Return the (X, Y) coordinate for the center point of the cell that contains the specified text.  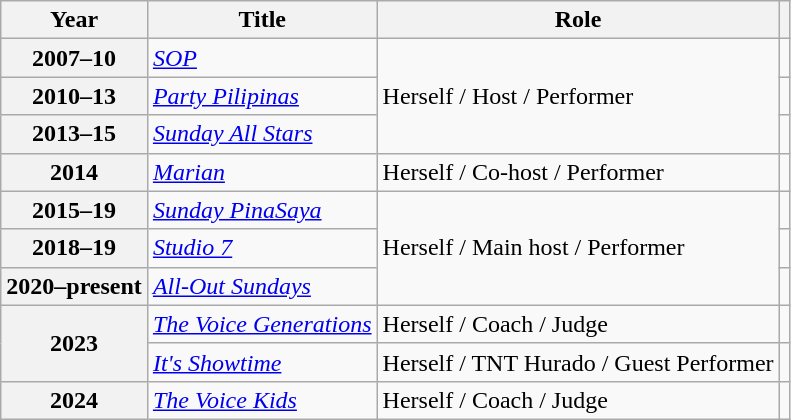
2013–15 (74, 134)
The Voice Kids (262, 400)
Role (578, 20)
Herself / Co-host / Performer (578, 172)
2010–13 (74, 96)
All-Out Sundays (262, 286)
2007–10 (74, 58)
Title (262, 20)
Party Pilipinas (262, 96)
Sunday All Stars (262, 134)
2014 (74, 172)
2018–19 (74, 248)
Studio 7 (262, 248)
2015–19 (74, 210)
Herself / TNT Hurado / Guest Performer (578, 362)
Herself / Host / Performer (578, 96)
2023 (74, 343)
Marian (262, 172)
2024 (74, 400)
It's Showtime (262, 362)
SOP (262, 58)
Sunday PinaSaya (262, 210)
2020–present (74, 286)
Year (74, 20)
The Voice Generations (262, 324)
Herself / Main host / Performer (578, 248)
